From the cell containing the given text, extract its center point as (x, y) coordinate. 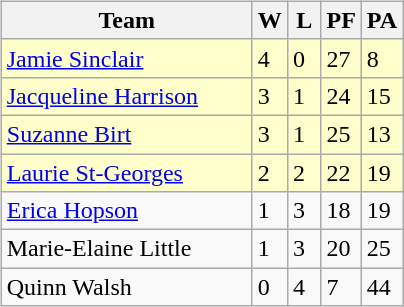
18 (341, 211)
44 (382, 287)
Marie-Elaine Little (126, 249)
22 (341, 173)
PA (382, 20)
Jacqueline Harrison (126, 96)
Jamie Sinclair (126, 58)
20 (341, 249)
7 (341, 287)
Suzanne Birt (126, 134)
24 (341, 96)
PF (341, 20)
13 (382, 134)
15 (382, 96)
27 (341, 58)
Quinn Walsh (126, 287)
Team (126, 20)
Laurie St-Georges (126, 173)
8 (382, 58)
W (270, 20)
L (304, 20)
Erica Hopson (126, 211)
